Provide the [x, y] coordinate of the cell's center where the given text is located.  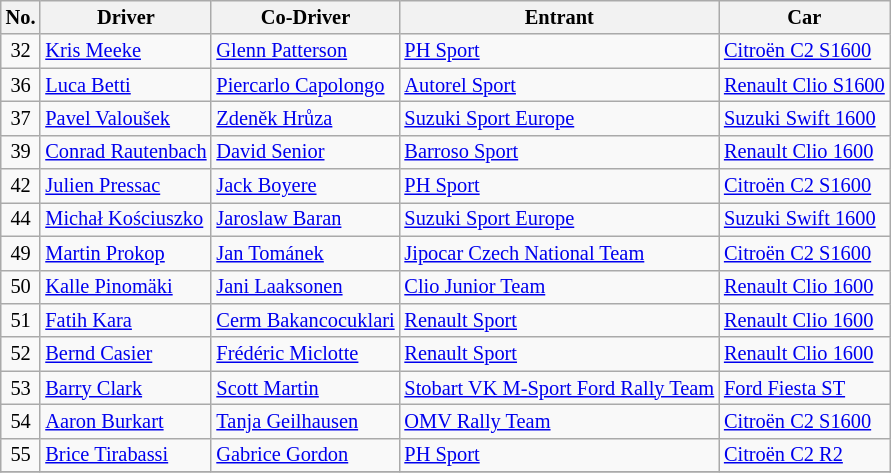
Jani Laaksonen [305, 287]
53 [21, 388]
Piercarlo Capolongo [305, 85]
Co-Driver [305, 17]
51 [21, 320]
Michał Kościuszko [126, 219]
Glenn Patterson [305, 51]
Autorel Sport [559, 85]
Cerm Bakancocuklari [305, 320]
Jaroslaw Baran [305, 219]
Clio Junior Team [559, 287]
44 [21, 219]
Gabrice Gordon [305, 455]
Citroën C2 R2 [804, 455]
36 [21, 85]
Stobart VK M-Sport Ford Rally Team [559, 388]
Zdeněk Hrůza [305, 118]
Frédéric Miclotte [305, 354]
Barry Clark [126, 388]
Aaron Burkart [126, 421]
Fatih Kara [126, 320]
50 [21, 287]
Jipocar Czech National Team [559, 253]
Renault Clio S1600 [804, 85]
Brice Tirabassi [126, 455]
49 [21, 253]
Driver [126, 17]
Pavel Valoušek [126, 118]
Jack Boyere [305, 186]
Tanja Geilhausen [305, 421]
Conrad Rautenbach [126, 152]
37 [21, 118]
Kalle Pinomäki [126, 287]
54 [21, 421]
Luca Betti [126, 85]
Barroso Sport [559, 152]
42 [21, 186]
Martin Prokop [126, 253]
No. [21, 17]
52 [21, 354]
Bernd Casier [126, 354]
Entrant [559, 17]
Julien Pressac [126, 186]
Scott Martin [305, 388]
Ford Fiesta ST [804, 388]
55 [21, 455]
32 [21, 51]
OMV Rally Team [559, 421]
Car [804, 17]
39 [21, 152]
David Senior [305, 152]
Jan Tománek [305, 253]
Kris Meeke [126, 51]
